Extract the [X, Y] coordinate from the center of the cell holding the provided text.  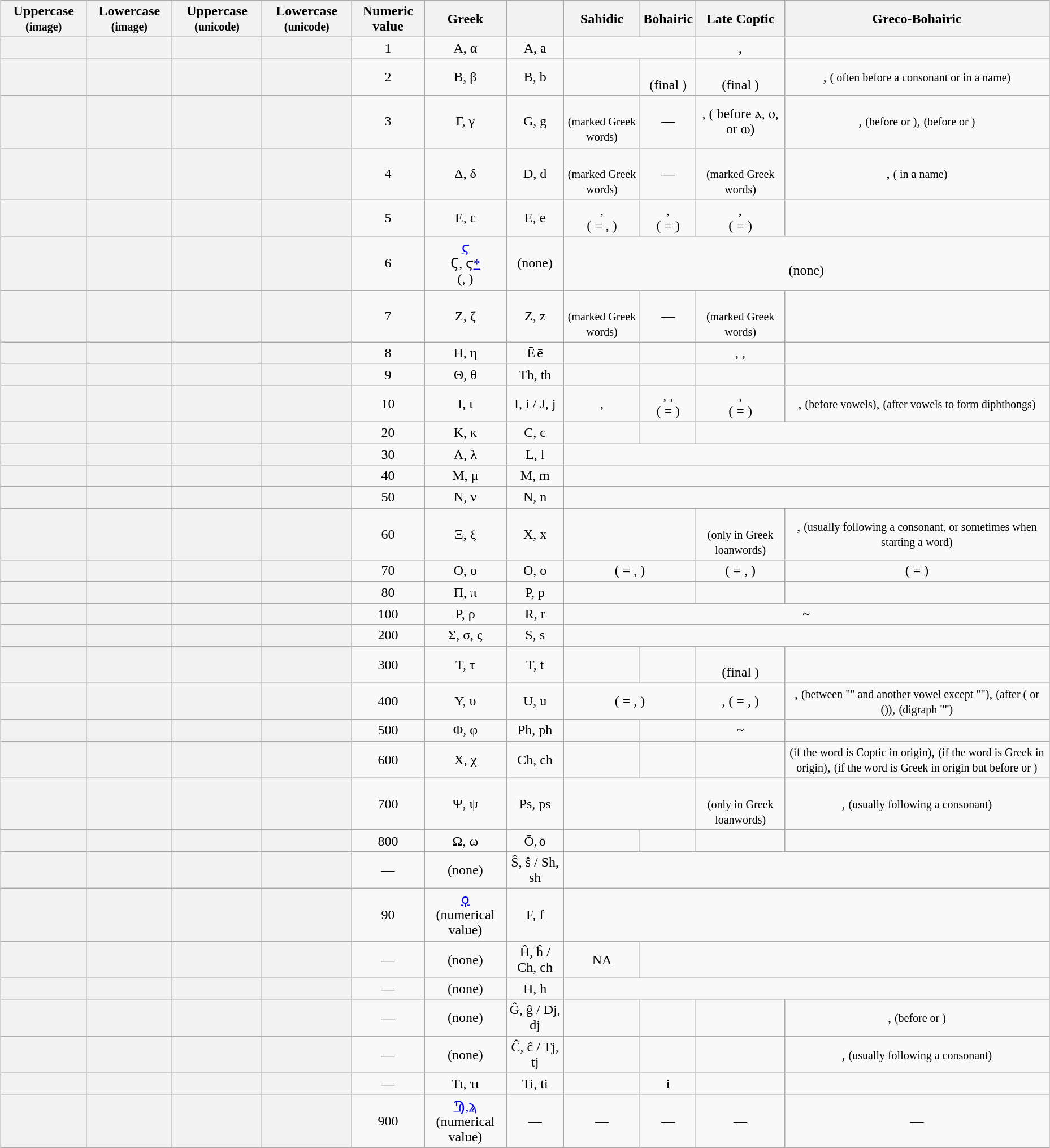
Uppercase (image) [44, 19]
F, f [535, 915]
Ch, ch [535, 760]
100 [388, 614]
900 [388, 1121]
P, p [535, 592]
Numeric value [388, 19]
, (between "" and another vowel except ""), (after ( or ()), (digraph "") [917, 701]
L, l [535, 454]
40 [388, 476]
Lowercase (image) [129, 19]
700 [388, 804]
Ĥ, ĥ / Ch, ch [535, 960]
300 [388, 665]
Ξ, ξ [466, 534]
Ι, ι [466, 404]
(if the word is Coptic in origin), (if the word is Greek in origin), (if the word is Greek in origin but before or ) [917, 760]
70 [388, 571]
, ( before ⲁ, ⲟ, or ⲱ) [740, 122]
R, r [535, 614]
20 [388, 433]
Greco-Bohairic [917, 19]
Ρ, ρ [466, 614]
2 [388, 77]
Z, z [535, 317]
Sahidic [601, 19]
Ν, ν [466, 497]
T, t [535, 665]
ϛϚ, ϛ*(, ) [466, 263]
ϙ(numerical value) [466, 915]
Ĉ, ĉ / Tj, tj [535, 1055]
Λ, λ [466, 454]
Ō, ō [535, 841]
D, d [535, 174]
6 [388, 263]
Bohairic [668, 19]
Γ, γ [466, 122]
Π, π [466, 592]
, (before vowels), (after vowels to form diphthongs) [917, 404]
Τ, τ [466, 665]
Ph, ph [535, 730]
1 [388, 48]
, ( often before a consonant or in a name) [917, 77]
80 [388, 592]
30 [388, 454]
200 [388, 635]
( = ) [917, 571]
Α, α [466, 48]
N, n [535, 497]
Δ, δ [466, 174]
i [668, 1084]
Φ, φ [466, 730]
Ti, ti [535, 1084]
Uppercase (unicode) [217, 19]
90 [388, 915]
, , ( = ) [668, 404]
Μ, μ [466, 476]
3 [388, 122]
H, h [535, 989]
A, a [535, 48]
X, x [535, 534]
800 [388, 841]
Ps, ps [535, 804]
400 [388, 701]
B, b [535, 77]
Greek [466, 19]
Ε, ε [466, 218]
Ψ, ψ [466, 804]
9 [388, 375]
60 [388, 534]
I, i / J, j [535, 404]
E, e [535, 218]
4 [388, 174]
Ο, ο [466, 571]
Ē ē [535, 353]
G, g [535, 122]
, (before or ) [917, 1017]
Υ, υ [466, 701]
M, m [535, 476]
Θ, θ [466, 375]
NA [601, 960]
Lowercase (unicode) [306, 19]
Ω, ω [466, 841]
7 [388, 317]
8 [388, 353]
500 [388, 730]
5 [388, 218]
Ŝ, ŝ / Sh, sh [535, 870]
Η, η [466, 353]
600 [388, 760]
50 [388, 497]
, (before or ), (before or ) [917, 122]
Ĝ, ĝ / Dj, dj [535, 1017]
, ( in a name) [917, 174]
U, u [535, 701]
Χ, χ [466, 760]
Β, β [466, 77]
Th, th [535, 375]
C, c [535, 433]
10 [388, 404]
Late Coptic [740, 19]
O, o [535, 571]
Τι, τι [466, 1084]
S, s [535, 635]
, (usually following a consonant, or sometimes when starting a word) [917, 534]
Σ, σ, ς [466, 635]
Ζ, ζ [466, 317]
, , [740, 353]
Ϡ,ϡ(numerical value) [466, 1121]
Κ, κ [466, 433]
